Provide the (x, y) coordinate of the cell's center where the given text is located.  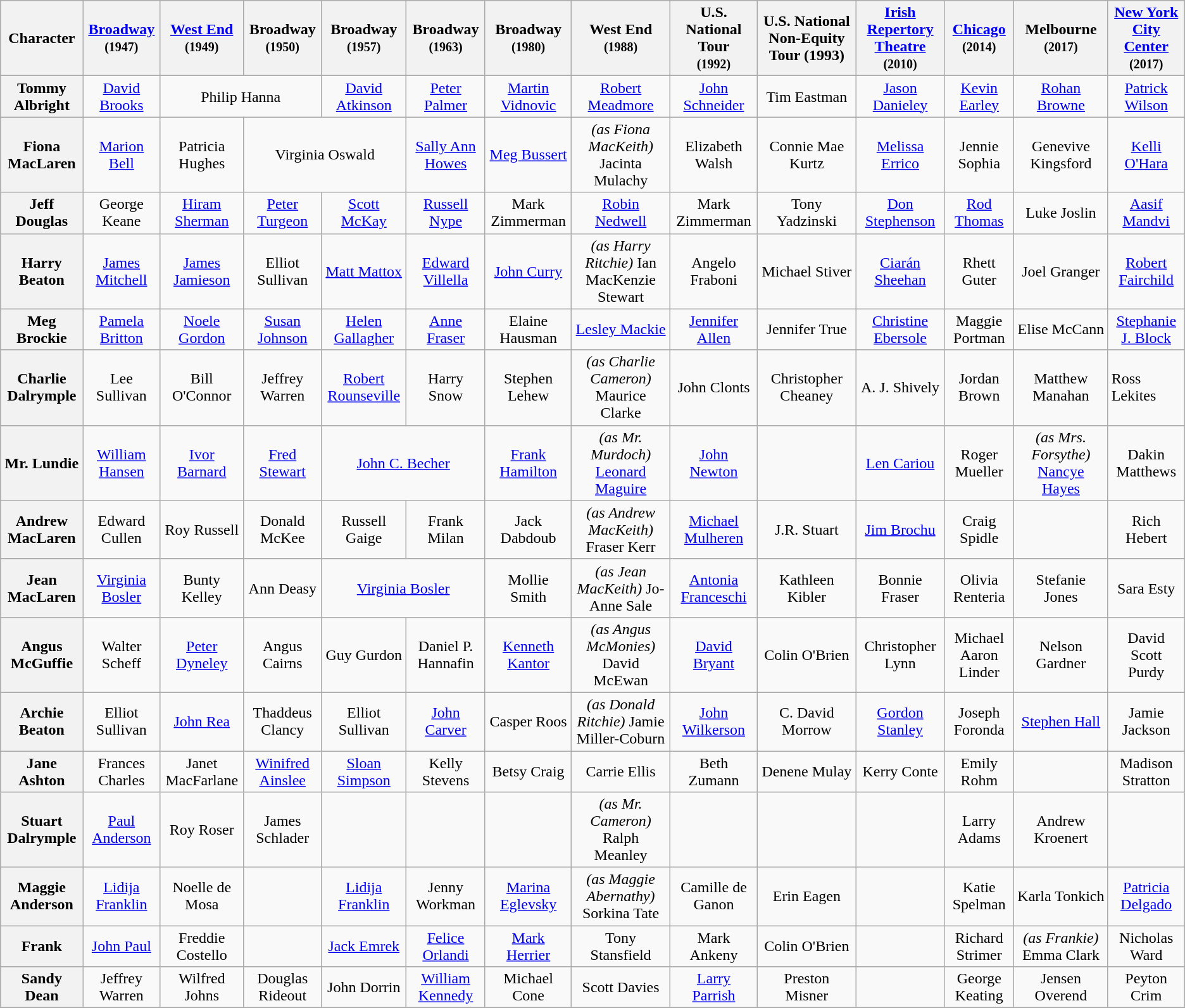
Tim Eastman (807, 96)
John C. Becher (404, 463)
Richard Strimer (979, 947)
Denene Mulay (807, 771)
Joseph Foronda (979, 721)
Felice Orlandi (446, 947)
John Dorrin (364, 987)
Karla Tonkich (1061, 897)
Nelson Gardner (1061, 654)
(as Frankie) Emma Clark (1061, 947)
Irish Repertory Theatre(2010) (900, 38)
James Jamieson (202, 271)
Rod Thomas (979, 213)
(as Mrs. Forsythe) Nancye Hayes (1061, 463)
Jane Ashton (42, 771)
Tony Yadzinski (807, 213)
Gordon Stanley (900, 721)
Robin Nedwell (621, 213)
Bill O'Connor (202, 387)
Freddie Costello (202, 947)
Roy Russell (202, 530)
Michael Aaron Linder (979, 654)
Melbourne(2017) (1061, 38)
Ivor Barnard (202, 463)
Meg Brockie (42, 329)
John Paul (122, 947)
Charlie Dalrymple (42, 387)
David Atkinson (364, 96)
Marion Bell (122, 154)
William Kennedy (446, 987)
Marina Eglevsky (528, 897)
Andrew MacLaren (42, 530)
Ciarán Sheehan (900, 271)
John Curry (528, 271)
Olivia Renteria (979, 588)
Scott McKay (364, 213)
(as Mr. Cameron) Ralph Meanley (621, 830)
(as Fiona MacKeith) Jacinta Mulachy (621, 154)
Harry Snow (446, 387)
Fiona MacLaren (42, 154)
Wilfred Johns (202, 987)
Walter Scheff (122, 654)
Ann Deasy (282, 588)
U.S. National Non-Equity Tour (1993) (807, 38)
Jennifer Allen (713, 329)
Frances Charles (122, 771)
Mark Herrier (528, 947)
Helen Gallagher (364, 329)
Lesley Mackie (621, 329)
Peter Turgeon (282, 213)
Elizabeth Walsh (713, 154)
Donald McKee (282, 530)
Kenneth Kantor (528, 654)
Peter Dyneley (202, 654)
Stefanie Jones (1061, 588)
Tommy Albright (42, 96)
Harry Beaton (42, 271)
Fred Stewart (282, 463)
Stephanie J. Block (1146, 329)
Sloan Simpson (364, 771)
(as Mr. Murdoch) Leonard Maguire (621, 463)
Lee Sullivan (122, 387)
Robert Fairchild (1146, 271)
Stephen Hall (1061, 721)
J.R. Stuart (807, 530)
A. J. Shively (900, 387)
(as Harry Ritchie) Ian MacKenzie Stewart (621, 271)
Rohan Browne (1061, 96)
Genevive Kingsford (1061, 154)
Kathleen Kibler (807, 588)
David Bryant (713, 654)
Angus Cairns (282, 654)
Anne Fraser (446, 329)
Angus McGuffie (42, 654)
Russell Nype (446, 213)
(as Maggie Abernathy) Sorkina Tate (621, 897)
Carrie Ellis (621, 771)
(as Andrew MacKeith) Fraser Kerr (621, 530)
Janet MacFarlane (202, 771)
Antonia Franceschi (713, 588)
Betsy Craig (528, 771)
Broadway(1963) (446, 38)
Larry Parrish (713, 987)
Andrew Kroenert (1061, 830)
(as Donald Ritchie) Jamie Miller-Coburn (621, 721)
John Newton (713, 463)
New York City Center(2017) (1146, 38)
Jennifer True (807, 329)
John Clonts (713, 387)
Broadway(1947) (122, 38)
Jennie Sophia (979, 154)
Casper Roos (528, 721)
Angelo Fraboni (713, 271)
Bunty Kelley (202, 588)
Craig Spidle (979, 530)
Aasif Mandvi (1146, 213)
(as Charlie Cameron) Maurice Clarke (621, 387)
Kelly Stevens (446, 771)
Martin Vidnovic (528, 96)
Guy Gurdon (364, 654)
Jean MacLaren (42, 588)
Winifred Ainslee (282, 771)
Rich Hebert (1146, 530)
William Hansen (122, 463)
Joel Granger (1061, 271)
Noele Gordon (202, 329)
Preston Misner (807, 987)
Frank Milan (446, 530)
Mr. Lundie (42, 463)
Noelle de Mosa (202, 897)
Frank Hamilton (528, 463)
Jordan Brown (979, 387)
C. David Morrow (807, 721)
Connie Mae Kurtz (807, 154)
Patricia Delgado (1146, 897)
George Keane (122, 213)
Elise McCann (1061, 329)
Susan Johnson (282, 329)
Mark Ankeny (713, 947)
Jack Emrek (364, 947)
Meg Bussert (528, 154)
Jensen Overend (1061, 987)
Character (42, 38)
Madison Stratton (1146, 771)
U.S. National Tour(1992) (713, 38)
Kerry Conte (900, 771)
Roger Mueller (979, 463)
Erin Eagen (807, 897)
John Carver (446, 721)
Larry Adams (979, 830)
Jim Brochu (900, 530)
Melissa Errico (900, 154)
Russell Gaige (364, 530)
Frank (42, 947)
Michael Stiver (807, 271)
Matthew Manahan (1061, 387)
Archie Beaton (42, 721)
Sally Ann Howes (446, 154)
Philip Hanna (241, 96)
Patricia Hughes (202, 154)
Nicholas Ward (1146, 947)
James Mitchell (122, 271)
Daniel P. Hannafin (446, 654)
Mollie Smith (528, 588)
West End(1988) (621, 38)
Elaine Hausman (528, 329)
(as Angus McMonies) David McEwan (621, 654)
Christopher Cheaney (807, 387)
Tony Stansfield (621, 947)
James Schlader (282, 830)
Stephen Lehew (528, 387)
Michael Cone (528, 987)
Virginia Oswald (325, 154)
Emily Rohm (979, 771)
Patrick Wilson (1146, 96)
Rhett Guter (979, 271)
John Schneider (713, 96)
Jack Dabdoub (528, 530)
Michael Mulheren (713, 530)
Chicago(2014) (979, 38)
Kevin Earley (979, 96)
Kelli O'Hara (1146, 154)
Paul Anderson (122, 830)
Peter Palmer (446, 96)
Broadway(1950) (282, 38)
Camille de Ganon (713, 897)
Christine Ebersole (900, 329)
Katie Spelman (979, 897)
Jason Danieley (900, 96)
Jamie Jackson (1146, 721)
Roy Roser (202, 830)
Maggie Anderson (42, 897)
Thaddeus Clancy (282, 721)
Dakin Matthews (1146, 463)
David Scott Purdy (1146, 654)
Sara Esty (1146, 588)
Len Cariou (900, 463)
Robert Meadmore (621, 96)
Douglas Rideout (282, 987)
Scott Davies (621, 987)
Edward Villella (446, 271)
Peyton Crim (1146, 987)
Christopher Lynn (900, 654)
Jeff Douglas (42, 213)
Edward Cullen (122, 530)
Sandy Dean (42, 987)
Don Stephenson (900, 213)
Robert Rounseville (364, 387)
Luke Joslin (1061, 213)
David Brooks (122, 96)
John Rea (202, 721)
Bonnie Fraser (900, 588)
Pamela Britton (122, 329)
(as Jean MacKeith) Jo-Anne Sale (621, 588)
Matt Mattox (364, 271)
Ross Lekites (1146, 387)
Beth Zumann (713, 771)
Broadway(1957) (364, 38)
George Keating (979, 987)
Broadway(1980) (528, 38)
Maggie Portman (979, 329)
West End(1949) (202, 38)
Hiram Sherman (202, 213)
Jenny Workman (446, 897)
John Wilkerson (713, 721)
Stuart Dalrymple (42, 830)
